Locate the cell with the specified text and output its (x, y) center coordinate. 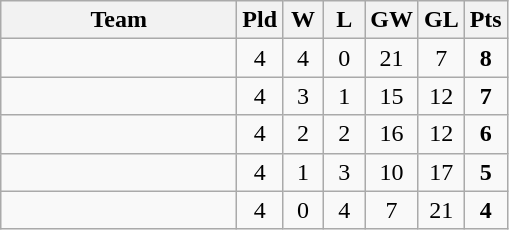
10 (392, 172)
GW (392, 20)
W (304, 20)
8 (486, 58)
L (344, 20)
17 (441, 172)
15 (392, 96)
5 (486, 172)
16 (392, 134)
Team (119, 20)
Pts (486, 20)
6 (486, 134)
Pld (260, 20)
GL (441, 20)
